Detect which cell encompasses the target text, then output its [X, Y] center coordinate. 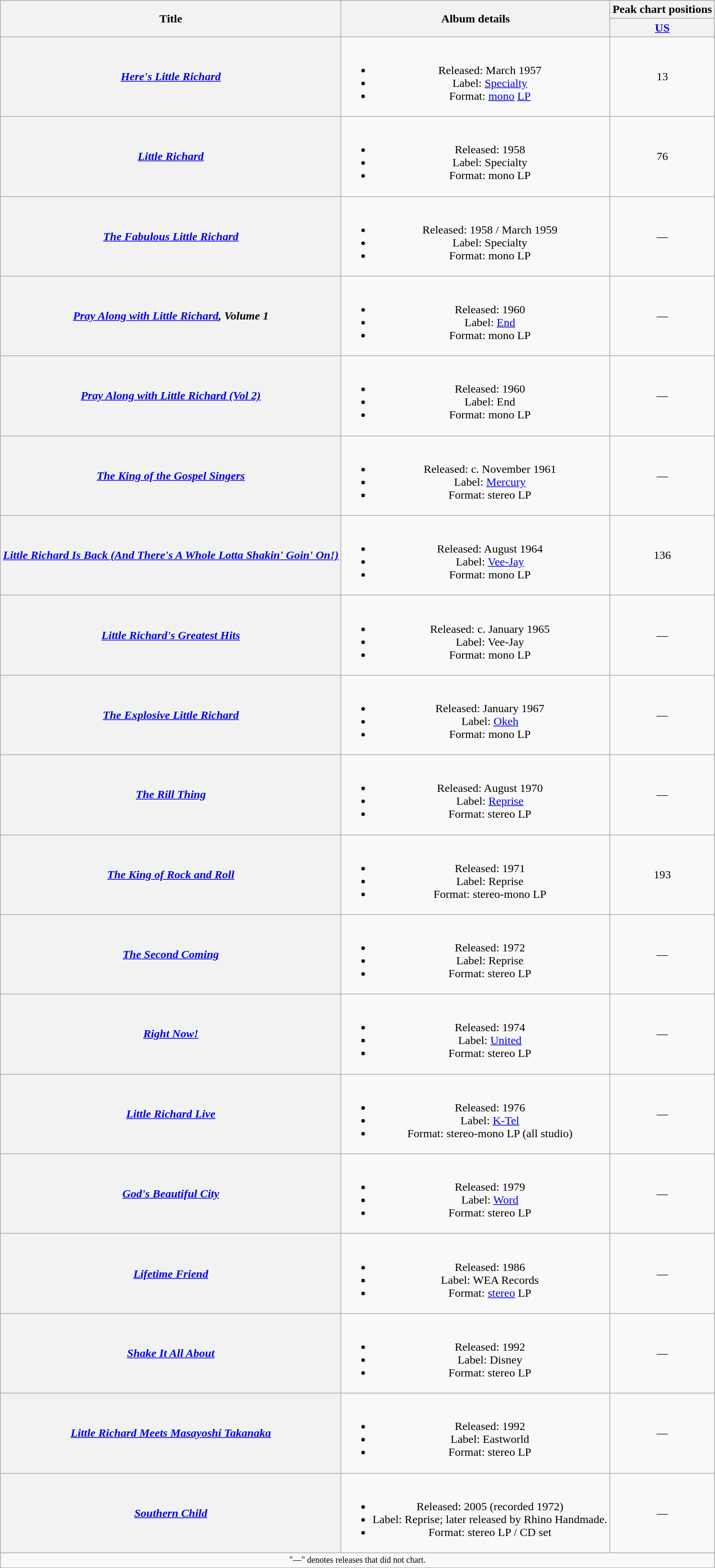
Released: March 1957Label: SpecialtyFormat: mono LP [476, 76]
Released: 1958Label: SpecialtyFormat: mono LP [476, 157]
Released: c. January 1965Label: Vee-JayFormat: mono LP [476, 635]
The King of Rock and Roll [171, 875]
Little Richard Is Back (And There's A Whole Lotta Shakin' Goin' On!) [171, 555]
76 [662, 157]
The King of the Gospel Singers [171, 476]
Released: 2005 (recorded 1972)Label: Reprise; later released by Rhino Handmade.Format: stereo LP / CD set [476, 1513]
The Second Coming [171, 954]
Released: 1974Label: UnitedFormat: stereo LP [476, 1035]
Released: 1972Label: RepriseFormat: stereo LP [476, 954]
Peak chart positions [662, 10]
136 [662, 555]
Pray Along with Little Richard, Volume 1 [171, 316]
Released: January 1967Label: OkehFormat: mono LP [476, 715]
Released: 1986Label: WEA RecordsFormat: stereo LP [476, 1273]
Released: c. November 1961Label: MercuryFormat: stereo LP [476, 476]
Released: August 1964Label: Vee-JayFormat: mono LP [476, 555]
Little Richard Meets Masayoshi Takanaka [171, 1433]
193 [662, 875]
Released: 1958 / March 1959Label: SpecialtyFormat: mono LP [476, 236]
The Fabulous Little Richard [171, 236]
Southern Child [171, 1513]
The Explosive Little Richard [171, 715]
US [662, 28]
Here's Little Richard [171, 76]
Released: 1992Label: EastworldFormat: stereo LP [476, 1433]
Little Richard Live [171, 1114]
Released: 1979Label: WordFormat: stereo LP [476, 1194]
"—" denotes releases that did not chart. [357, 1560]
Shake It All About [171, 1354]
Little Richard's Greatest Hits [171, 635]
Right Now! [171, 1035]
Released: 1971Label: RepriseFormat: stereo-mono LP [476, 875]
Released: August 1970Label: RepriseFormat: stereo LP [476, 795]
Little Richard [171, 157]
Title [171, 19]
The Rill Thing [171, 795]
Lifetime Friend [171, 1273]
13 [662, 76]
Album details [476, 19]
Released: 1992Label: DisneyFormat: stereo LP [476, 1354]
God's Beautiful City [171, 1194]
Pray Along with Little Richard (Vol 2) [171, 395]
Released: 1976Label: K-TelFormat: stereo-mono LP (all studio) [476, 1114]
